Scan for the cell matching the given text and deliver its (X, Y) coordinate at center. 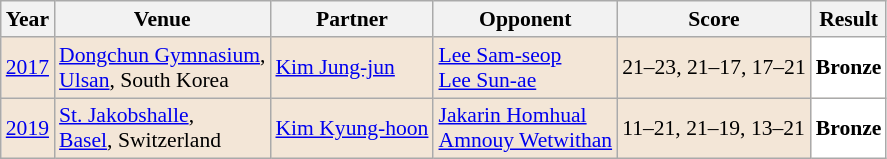
2017 (28, 68)
Kim Kyung-hoon (352, 128)
Kim Jung-jun (352, 68)
Opponent (525, 19)
Venue (162, 19)
Jakarin Homhual Amnouy Wetwithan (525, 128)
2019 (28, 128)
St. Jakobshalle,Basel, Switzerland (162, 128)
Result (849, 19)
Dongchun Gymnasium,Ulsan, South Korea (162, 68)
Year (28, 19)
Lee Sam-seop Lee Sun-ae (525, 68)
Partner (352, 19)
21–23, 21–17, 17–21 (714, 68)
11–21, 21–19, 13–21 (714, 128)
Score (714, 19)
